For the text-containing cell, return its midpoint in (X, Y) coordinate format. 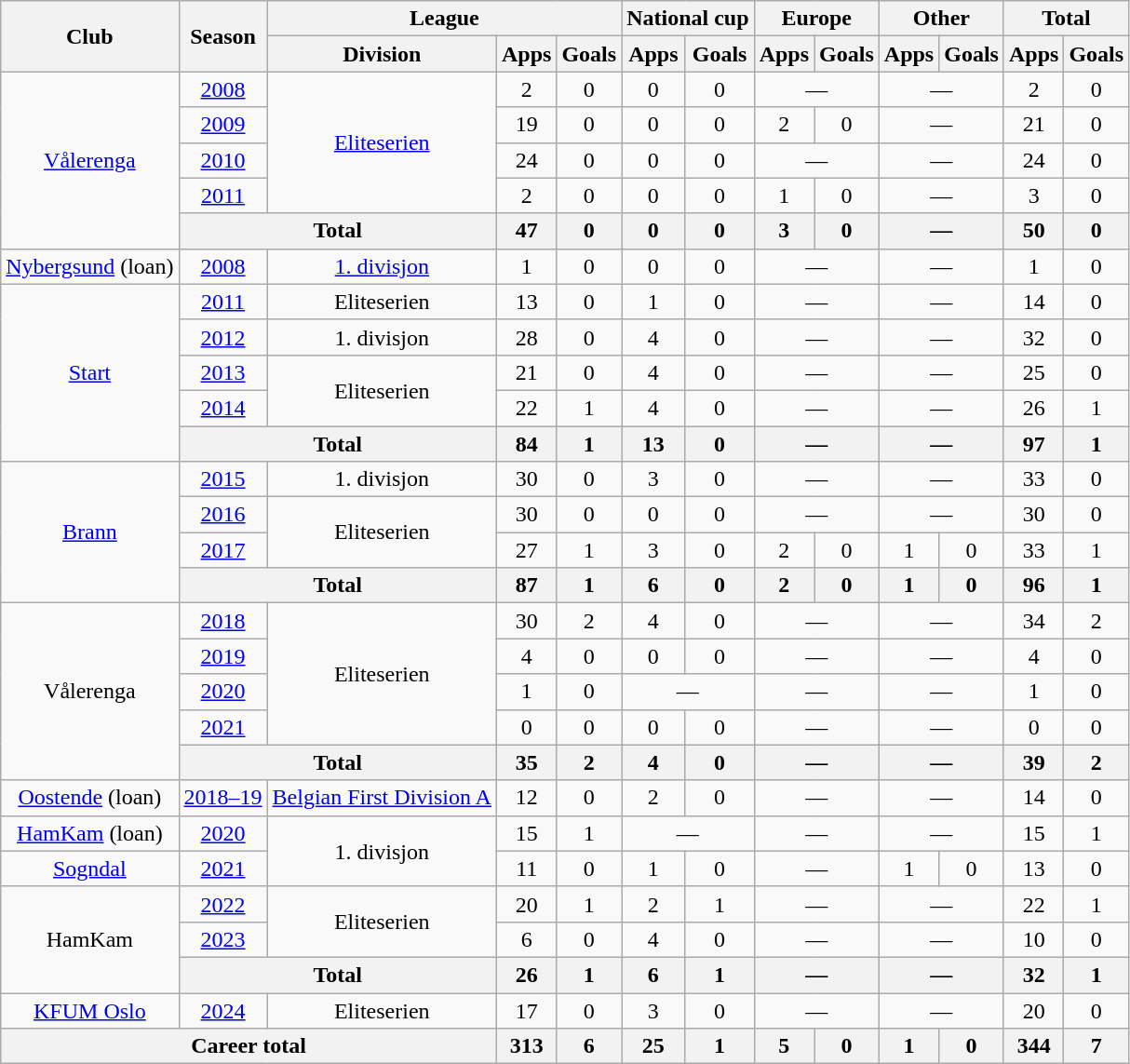
Sogndal (89, 869)
Club (89, 36)
2024 (223, 1010)
HamKam (89, 939)
Division (382, 54)
Europe (816, 19)
12 (526, 798)
96 (1033, 586)
17 (526, 1010)
National cup (688, 19)
39 (1033, 762)
2023 (223, 939)
10 (1033, 939)
2022 (223, 904)
313 (526, 1046)
2018 (223, 621)
2019 (223, 656)
5 (784, 1046)
Start (89, 372)
2014 (223, 408)
87 (526, 586)
Season (223, 36)
Belgian First Division A (382, 798)
35 (526, 762)
344 (1033, 1046)
2016 (223, 515)
2018–19 (223, 798)
7 (1096, 1046)
34 (1033, 621)
2010 (223, 160)
47 (526, 231)
Oostende (loan) (89, 798)
11 (526, 869)
League (445, 19)
2013 (223, 372)
2012 (223, 337)
84 (526, 444)
Brann (89, 532)
Other (941, 19)
50 (1033, 231)
2009 (223, 125)
HamKam (loan) (89, 833)
27 (526, 550)
28 (526, 337)
2015 (223, 479)
KFUM Oslo (89, 1010)
Nybergsund (loan) (89, 266)
2017 (223, 550)
Career total (249, 1046)
97 (1033, 444)
19 (526, 125)
